Find where the given text appears and provide that cell's center as [x, y] coordinate. 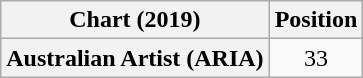
33 [316, 58]
Chart (2019) [135, 20]
Australian Artist (ARIA) [135, 58]
Position [316, 20]
